Detect which cell encompasses the target text, then output its [x, y] center coordinate. 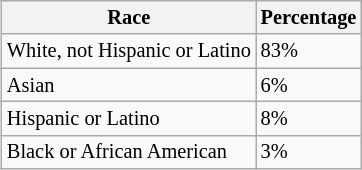
Hispanic or Latino [129, 119]
Black or African American [129, 152]
Asian [129, 85]
6% [309, 85]
White, not Hispanic or Latino [129, 51]
Percentage [309, 18]
Race [129, 18]
8% [309, 119]
3% [309, 152]
83% [309, 51]
